Provide the (X, Y) coordinate of the cell's center where the given text is located.  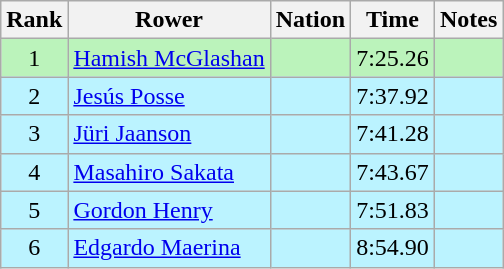
4 (34, 172)
Masahiro Sakata (169, 172)
1 (34, 58)
Jesús Posse (169, 96)
Time (393, 20)
8:54.90 (393, 248)
Rower (169, 20)
Rank (34, 20)
3 (34, 134)
6 (34, 248)
5 (34, 210)
7:37.92 (393, 96)
Nation (310, 20)
7:43.67 (393, 172)
Edgardo Maerina (169, 248)
Notes (468, 20)
Hamish McGlashan (169, 58)
7:51.83 (393, 210)
Jüri Jaanson (169, 134)
2 (34, 96)
7:25.26 (393, 58)
7:41.28 (393, 134)
Gordon Henry (169, 210)
